Scan for the cell matching the given text and deliver its (x, y) coordinate at center. 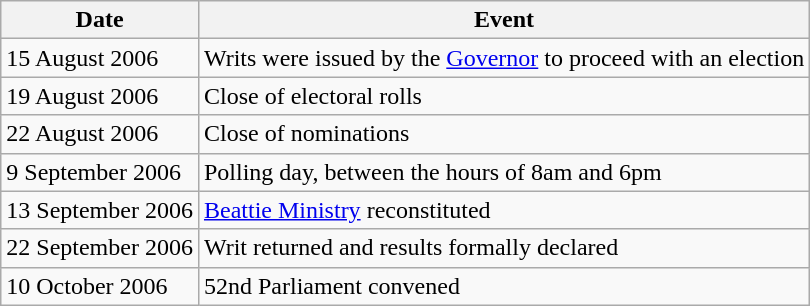
15 August 2006 (100, 58)
Close of electoral rolls (504, 96)
Close of nominations (504, 134)
52nd Parliament convened (504, 286)
Writs were issued by the Governor to proceed with an election (504, 58)
Polling day, between the hours of 8am and 6pm (504, 172)
19 August 2006 (100, 96)
22 August 2006 (100, 134)
22 September 2006 (100, 248)
Date (100, 20)
13 September 2006 (100, 210)
Event (504, 20)
Beattie Ministry reconstituted (504, 210)
10 October 2006 (100, 286)
9 September 2006 (100, 172)
Writ returned and results formally declared (504, 248)
